Pinpoint the cell where the given text exists, returning its (X, Y) midpoint coordinate. 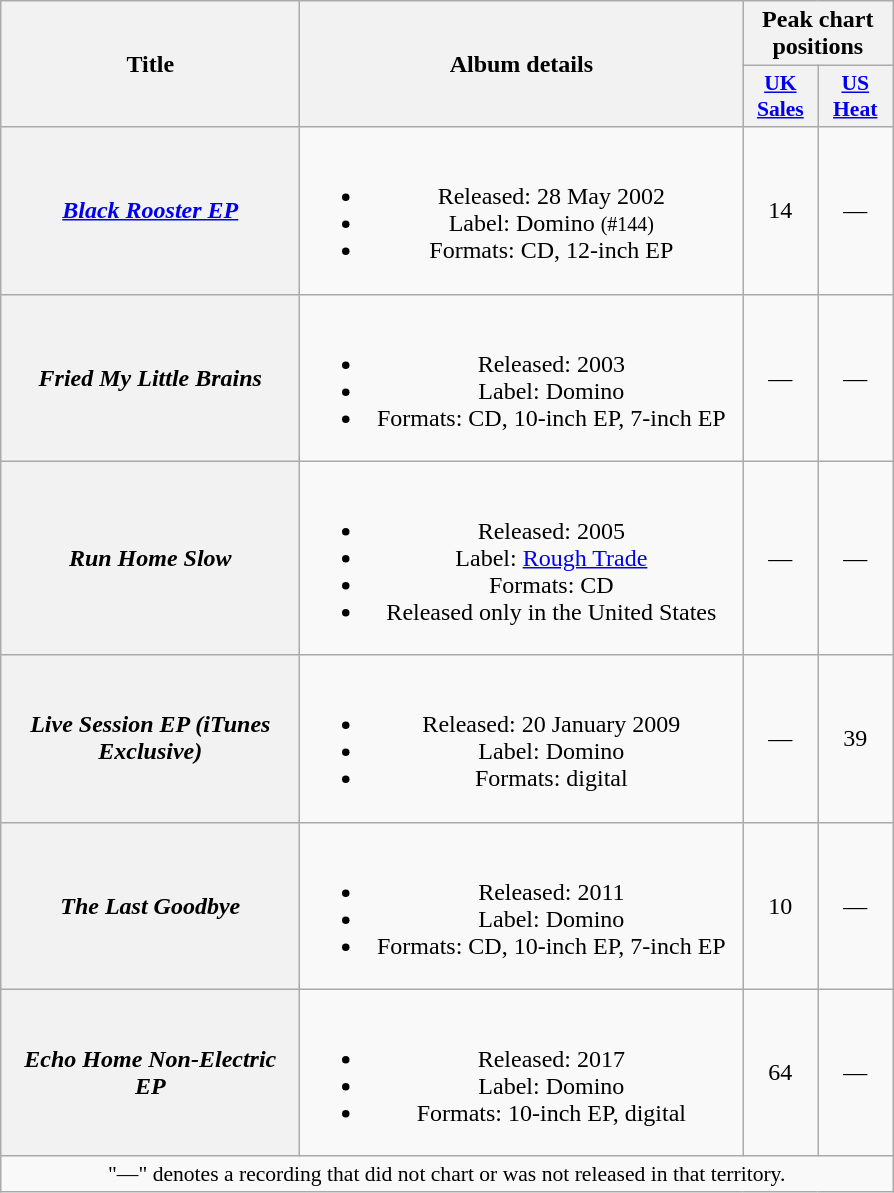
USHeat (856, 96)
"—" denotes a recording that did not chart or was not released in that territory. (447, 1174)
UKSales (780, 96)
Released: 28 May 2002Label: Domino (#144)Formats: CD, 12-inch EP (522, 210)
10 (780, 906)
Live Session EP (iTunes Exclusive) (150, 738)
39 (856, 738)
Run Home Slow (150, 558)
Fried My Little Brains (150, 378)
Released: 20 January 2009Label: DominoFormats: digital (522, 738)
64 (780, 1072)
Echo Home Non-Electric EP (150, 1072)
Title (150, 64)
14 (780, 210)
Released: 2017Label: DominoFormats: 10-inch EP, digital (522, 1072)
Released: 2005Label: Rough TradeFormats: CDReleased only in the United States (522, 558)
Album details (522, 64)
Released: 2003Label: DominoFormats: CD, 10-inch EP, 7-inch EP (522, 378)
Peak chart positions (818, 34)
Black Rooster EP (150, 210)
The Last Goodbye (150, 906)
Released: 2011Label: DominoFormats: CD, 10-inch EP, 7-inch EP (522, 906)
